From the cell containing the given text, extract its center point as (X, Y) coordinate. 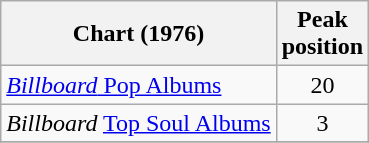
Peakposition (322, 34)
3 (322, 123)
Billboard Top Soul Albums (138, 123)
Billboard Pop Albums (138, 85)
Chart (1976) (138, 34)
20 (322, 85)
